Capture the cell that displays the provided text and extract its (x, y) central coordinate. 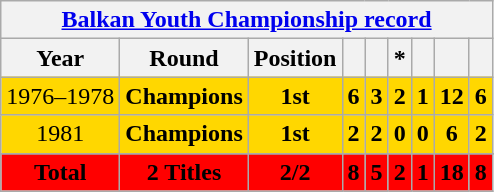
3 (376, 96)
2/2 (295, 172)
12 (452, 96)
1981 (60, 134)
Total (60, 172)
18 (452, 172)
Year (60, 58)
Balkan Youth Championship record (247, 20)
1976–1978 (60, 96)
Position (295, 58)
5 (376, 172)
2 Titles (184, 172)
* (400, 58)
Round (184, 58)
